Provide the (x, y) coordinate of the cell's center where the given text is located.  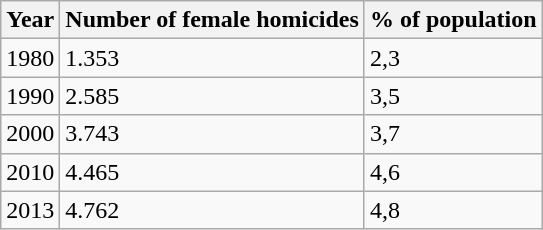
1980 (30, 58)
Year (30, 20)
2,3 (453, 58)
4,8 (453, 210)
1990 (30, 96)
2013 (30, 210)
2000 (30, 134)
3,5 (453, 96)
2.585 (212, 96)
4.762 (212, 210)
Number of female homicides (212, 20)
3,7 (453, 134)
4.465 (212, 172)
4,6 (453, 172)
2010 (30, 172)
1.353 (212, 58)
% of population (453, 20)
3.743 (212, 134)
